Provide the [X, Y] coordinate of the cell's center where the given text is located.  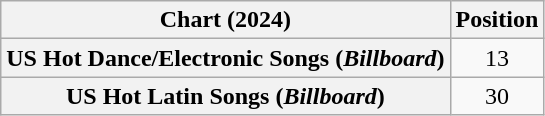
Chart (2024) [226, 20]
Position [497, 20]
US Hot Dance/Electronic Songs (Billboard) [226, 58]
30 [497, 96]
US Hot Latin Songs (Billboard) [226, 96]
13 [497, 58]
